Search for the cell housing the specified text and yield its (x, y) center coordinate. 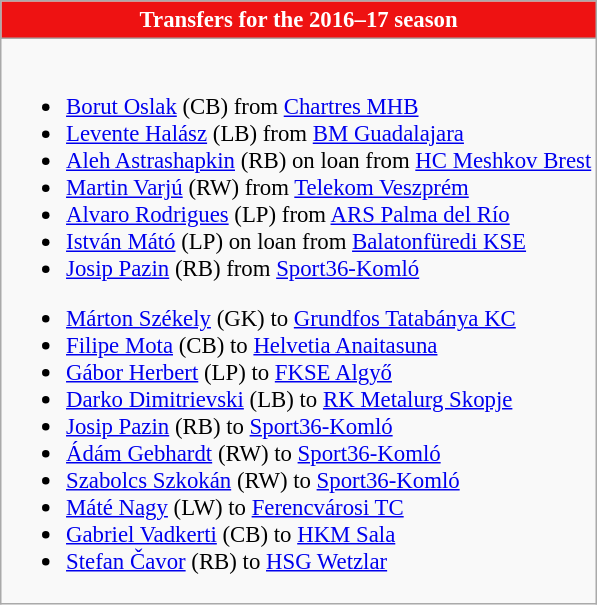
Transfers for the 2016–17 season (299, 20)
